Find where the given text appears and provide that cell's center as (x, y) coordinate. 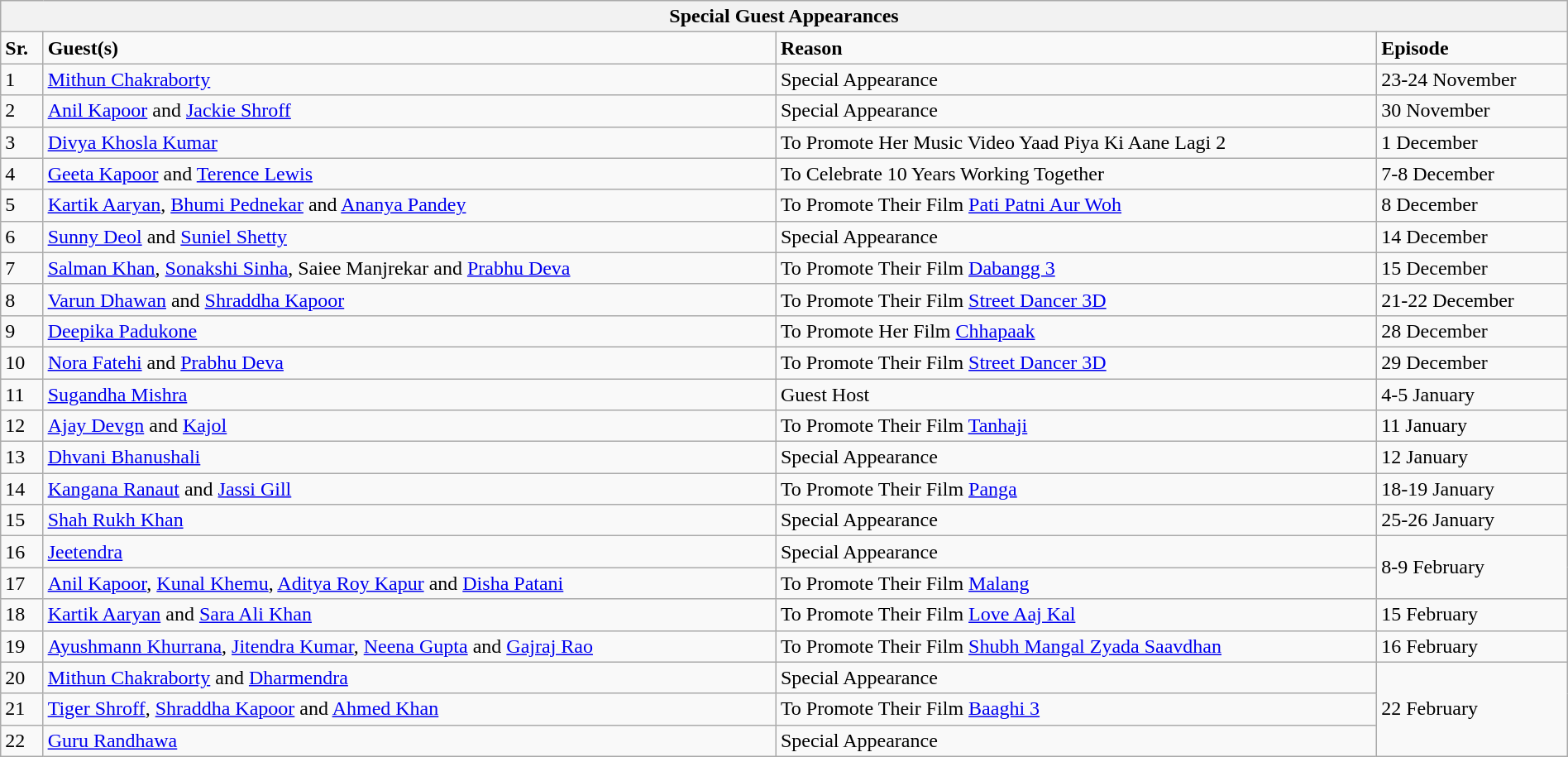
1 (22, 79)
Nora Fatehi and Prabhu Deva (409, 362)
14 (22, 489)
25-26 January (1472, 520)
8 December (1472, 205)
22 February (1472, 709)
2 (22, 111)
Sunny Deol and Suniel Shetty (409, 237)
12 (22, 426)
10 (22, 362)
To Promote Their Film Tanhaji (1076, 426)
Deepika Padukone (409, 331)
Kartik Aaryan, Bhumi Pednekar and Ananya Pandey (409, 205)
8-9 February (1472, 568)
Mithun Chakraborty (409, 79)
Kartik Aaryan and Sara Ali Khan (409, 615)
To Promote Her Music Video Yaad Piya Ki Aane Lagi 2 (1076, 142)
17 (22, 583)
8 (22, 299)
Anil Kapoor, Kunal Khemu, Aditya Roy Kapur and Disha Patani (409, 583)
To Promote Their Film Dabangg 3 (1076, 268)
To Promote Their Film Panga (1076, 489)
Anil Kapoor and Jackie Shroff (409, 111)
Geeta Kapoor and Terence Lewis (409, 174)
15 February (1472, 615)
12 January (1472, 458)
16 (22, 552)
To Promote Their Film Shubh Mangal Zyada Saavdhan (1076, 646)
22 (22, 740)
Episode (1472, 48)
7-8 December (1472, 174)
4-5 January (1472, 395)
To Promote Their Film Malang (1076, 583)
23-24 November (1472, 79)
18-19 January (1472, 489)
6 (22, 237)
11 January (1472, 426)
5 (22, 205)
14 December (1472, 237)
4 (22, 174)
15 December (1472, 268)
Shah Rukh Khan (409, 520)
Kangana Ranaut and Jassi Gill (409, 489)
19 (22, 646)
1 December (1472, 142)
21-22 December (1472, 299)
30 November (1472, 111)
To Promote Her Film Chhapaak (1076, 331)
13 (22, 458)
Mithun Chakraborty and Dharmendra (409, 678)
18 (22, 615)
Jeetendra (409, 552)
To Celebrate 10 Years Working Together (1076, 174)
15 (22, 520)
Dhvani Bhanushali (409, 458)
29 December (1472, 362)
Sr. (22, 48)
Divya Khosla Kumar (409, 142)
9 (22, 331)
Sugandha Mishra (409, 395)
16 February (1472, 646)
7 (22, 268)
To Promote Their Film Pati Patni Aur Woh (1076, 205)
21 (22, 709)
11 (22, 395)
Special Guest Appearances (784, 17)
Varun Dhawan and Shraddha Kapoor (409, 299)
Ayushmann Khurrana, Jitendra Kumar, Neena Gupta and Gajraj Rao (409, 646)
28 December (1472, 331)
Guest Host (1076, 395)
Guru Randhawa (409, 740)
To Promote Their Film Love Aaj Kal (1076, 615)
3 (22, 142)
Guest(s) (409, 48)
To Promote Their Film Baaghi 3 (1076, 709)
Ajay Devgn and Kajol (409, 426)
Salman Khan, Sonakshi Sinha, Saiee Manjrekar and Prabhu Deva (409, 268)
Reason (1076, 48)
20 (22, 678)
Tiger Shroff, Shraddha Kapoor and Ahmed Khan (409, 709)
